Find where the given text appears and provide that cell's center as [x, y] coordinate. 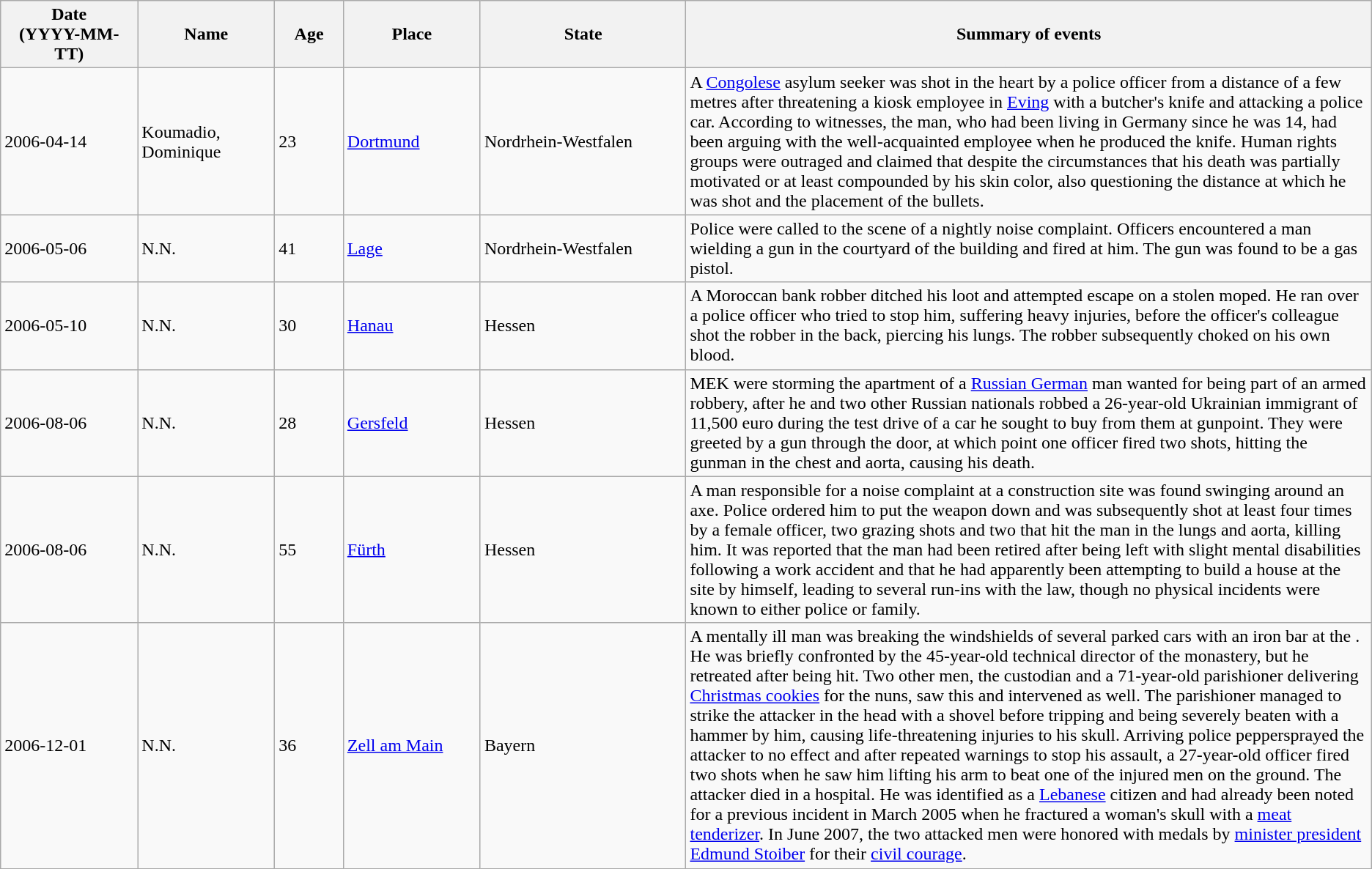
Name [207, 34]
28 [309, 423]
Zell am Main [412, 746]
2006-05-06 [69, 248]
Date(YYYY-MM-TT) [69, 34]
30 [309, 325]
Hanau [412, 325]
Koumadio, Dominique [207, 141]
Fürth [412, 550]
State [583, 34]
2006-12-01 [69, 746]
2006-04-14 [69, 141]
Age [309, 34]
36 [309, 746]
Place [412, 34]
23 [309, 141]
Lage [412, 248]
2006-05-10 [69, 325]
41 [309, 248]
Bayern [583, 746]
55 [309, 550]
Dortmund [412, 141]
Summary of events [1029, 34]
Gersfeld [412, 423]
